Pinpoint the cell where the given text exists, returning its (X, Y) midpoint coordinate. 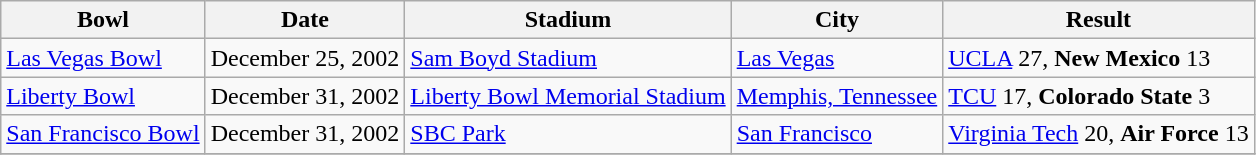
City (837, 20)
UCLA 27, New Mexico 13 (1098, 58)
Memphis, Tennessee (837, 96)
San Francisco Bowl (103, 134)
San Francisco (837, 134)
Liberty Bowl (103, 96)
Virginia Tech 20, Air Force 13 (1098, 134)
Las Vegas (837, 58)
Las Vegas Bowl (103, 58)
Sam Boyd Stadium (568, 58)
Result (1098, 20)
SBC Park (568, 134)
Date (305, 20)
TCU 17, Colorado State 3 (1098, 96)
Bowl (103, 20)
December 25, 2002 (305, 58)
Liberty Bowl Memorial Stadium (568, 96)
Stadium (568, 20)
